For the text-containing cell, return its midpoint in (X, Y) coordinate format. 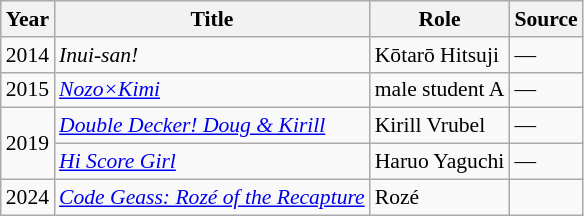
Inui-san! (212, 55)
male student A (440, 90)
Double Decker! Doug & Kirill (212, 126)
Source (546, 19)
2019 (28, 144)
Haruo Yaguchi (440, 162)
Role (440, 19)
Code Geass: Rozé of the Recapture (212, 197)
Kirill Vrubel (440, 126)
Rozé (440, 197)
Title (212, 19)
2024 (28, 197)
2015 (28, 90)
Nozo×Kimi (212, 90)
Kōtarō Hitsuji (440, 55)
2014 (28, 55)
Hi Score Girl (212, 162)
Year (28, 19)
